Output the [x, y] coordinate of the center of the cell containing the given text.  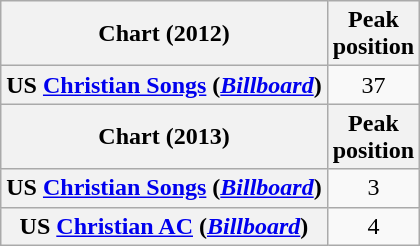
US Christian AC (Billboard) [164, 226]
37 [373, 85]
Chart (2013) [164, 136]
3 [373, 188]
4 [373, 226]
Chart (2012) [164, 34]
